Provide the (x, y) coordinate of the cell's center where the given text is located.  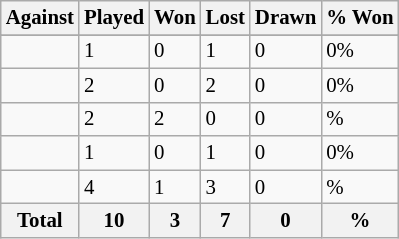
10 (114, 221)
Lost (226, 18)
Against (40, 18)
7 (226, 221)
Total (40, 221)
Drawn (286, 18)
Played (114, 18)
4 (114, 187)
% Won (360, 18)
Won (175, 18)
